Extract the [X, Y] coordinate from the center of the cell holding the provided text.  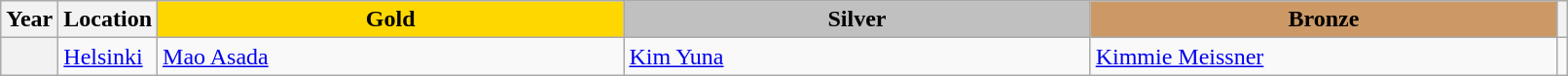
Gold [391, 19]
Silver [857, 19]
Helsinki [108, 57]
Bronze [1324, 19]
Kim Yuna [857, 57]
Kimmie Meissner [1324, 57]
Location [108, 19]
Mao Asada [391, 57]
Year [29, 19]
